Return (x, y) of the center of cell containing provided text 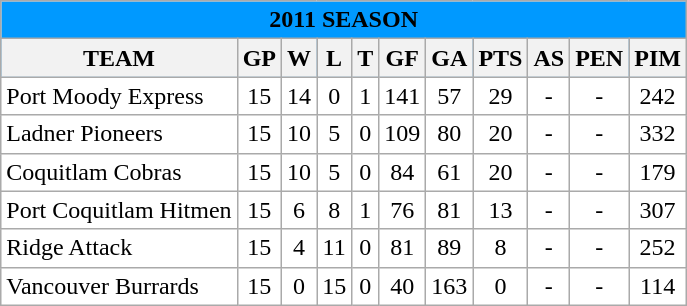
2011 SEASON (344, 20)
80 (450, 134)
332 (658, 134)
40 (402, 286)
242 (658, 96)
13 (500, 210)
W (300, 58)
252 (658, 248)
114 (658, 286)
6 (300, 210)
307 (658, 210)
84 (402, 172)
TEAM (119, 58)
T (366, 58)
GF (402, 58)
163 (450, 286)
Coquitlam Cobras (119, 172)
PIM (658, 58)
GA (450, 58)
89 (450, 248)
PTS (500, 58)
179 (658, 172)
L (334, 58)
4 (300, 248)
AS (549, 58)
Ridge Attack (119, 248)
Port Moody Express (119, 96)
57 (450, 96)
109 (402, 134)
29 (500, 96)
76 (402, 210)
141 (402, 96)
Ladner Pioneers (119, 134)
61 (450, 172)
11 (334, 248)
14 (300, 96)
Port Coquitlam Hitmen (119, 210)
Vancouver Burrards (119, 286)
PEN (600, 58)
GP (259, 58)
